Identify which cell holds the provided text, then report its [X, Y] central coordinate. 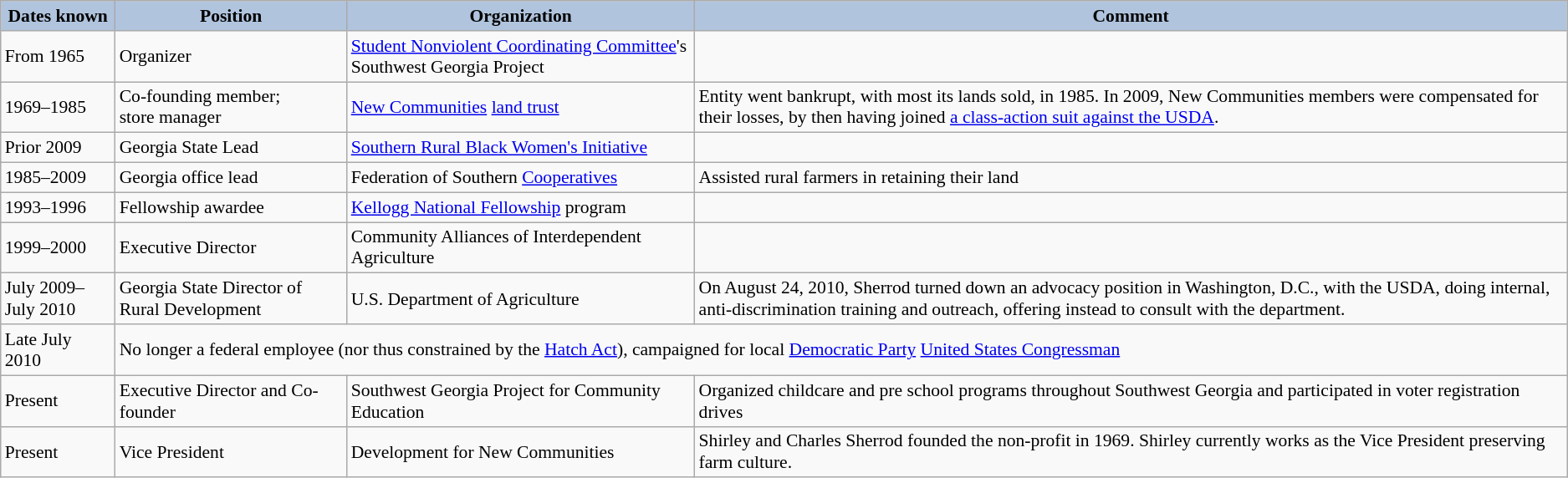
Shirley and Charles Sherrod founded the non-profit in 1969. Shirley currently works as the Vice President preserving farm culture. [1131, 451]
Southwest Georgia Project for Community Education [521, 401]
Fellowship awardee [231, 207]
1993–1996 [59, 207]
Co-founding member;store manager [231, 107]
Vice President [231, 451]
Community Alliances of Interdependent Agriculture [521, 247]
U.S. Department of Agriculture [521, 299]
Organization [521, 16]
July 2009–July 2010 [59, 299]
Federation of Southern Cooperatives [521, 178]
Organizer [231, 57]
1969–1985 [59, 107]
No longer a federal employee (nor thus constrained by the Hatch Act), campaigned for local Democratic Party United States Congressman [841, 349]
Executive Director [231, 247]
Executive Director and Co-founder [231, 401]
Georgia office lead [231, 178]
Prior 2009 [59, 148]
1985–2009 [59, 178]
Comment [1131, 16]
Southern Rural Black Women's Initiative [521, 148]
Late July 2010 [59, 349]
Kellogg National Fellowship program [521, 207]
Georgia State Lead [231, 148]
New Communities land trust [521, 107]
From 1965 [59, 57]
Dates known [59, 16]
Position [231, 16]
Student Nonviolent Coordinating Committee's Southwest Georgia Project [521, 57]
1999–2000 [59, 247]
Assisted rural farmers in retaining their land [1131, 178]
Georgia State Director of Rural Development [231, 299]
Development for New Communities [521, 451]
Organized childcare and pre school programs throughout Southwest Georgia and participated in voter registration drives [1131, 401]
